Return (x, y) of the center of cell containing provided text 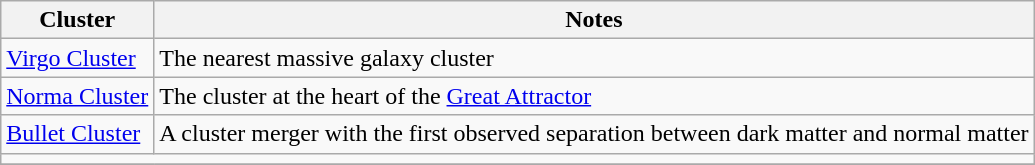
Notes (594, 20)
The cluster at the heart of the Great Attractor (594, 96)
Cluster (78, 20)
A cluster merger with the first observed separation between dark matter and normal matter (594, 134)
Norma Cluster (78, 96)
Virgo Cluster (78, 58)
The nearest massive galaxy cluster (594, 58)
Bullet Cluster (78, 134)
